Search for the cell housing the specified text and yield its (x, y) center coordinate. 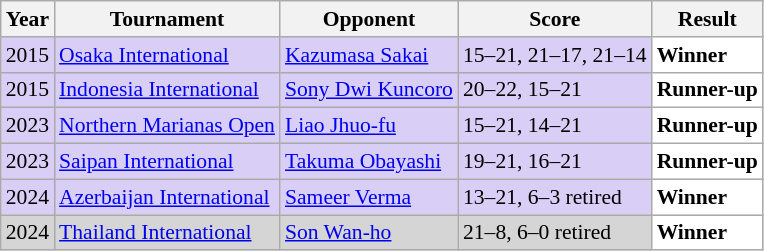
Kazumasa Sakai (369, 55)
Takuma Obayashi (369, 162)
Score (555, 19)
Saipan International (167, 162)
Sameer Verma (369, 197)
Opponent (369, 19)
Tournament (167, 19)
Northern Marianas Open (167, 126)
Sony Dwi Kuncoro (369, 90)
Osaka International (167, 55)
Result (708, 19)
Son Wan-ho (369, 233)
Liao Jhuo-fu (369, 126)
20–22, 15–21 (555, 90)
19–21, 16–21 (555, 162)
Indonesia International (167, 90)
15–21, 14–21 (555, 126)
Year (28, 19)
Azerbaijan International (167, 197)
15–21, 21–17, 21–14 (555, 55)
Thailand International (167, 233)
13–21, 6–3 retired (555, 197)
21–8, 6–0 retired (555, 233)
